Provide the [x, y] coordinate of the cell's center where the given text is located.  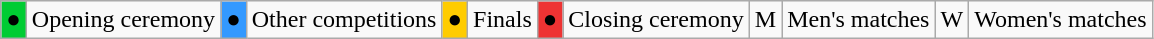
Men's matches [858, 20]
Opening ceremony [123, 20]
Other competitions [344, 20]
Closing ceremony [656, 20]
M [765, 20]
Women's matches [1060, 20]
W [952, 20]
Finals [503, 20]
